Detect which cell encompasses the target text, then output its [x, y] center coordinate. 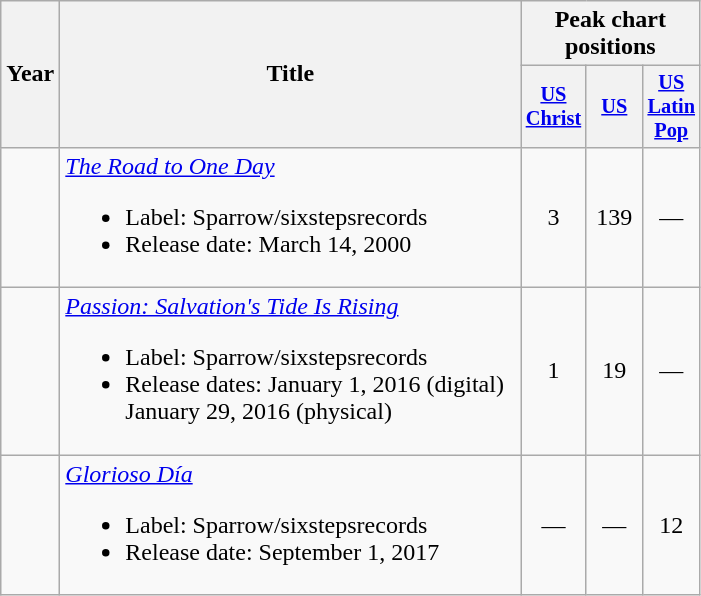
USLatin Pop [672, 107]
Glorioso DíaLabel: Sparrow/sixstepsrecordsRelease date: September 1, 2017 [290, 525]
USChrist [554, 107]
3 [554, 217]
12 [672, 525]
The Road to One DayLabel: Sparrow/sixstepsrecordsRelease date: March 14, 2000 [290, 217]
US [614, 107]
Passion: Salvation's Tide Is RisingLabel: Sparrow/sixstepsrecordsRelease dates: January 1, 2016 (digital)January 29, 2016 (physical) [290, 372]
Title [290, 74]
139 [614, 217]
19 [614, 372]
1 [554, 372]
Year [30, 74]
Peak chart positions [610, 34]
